Return the [x, y] coordinate for the center point of the cell that contains the specified text.  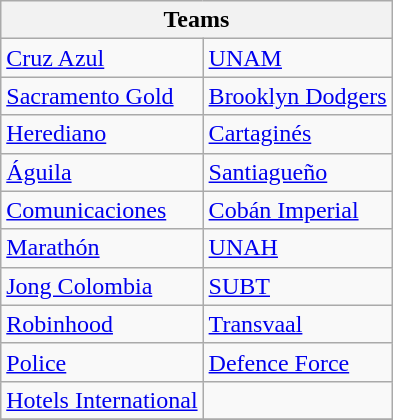
Comunicaciones [102, 210]
Herediano [102, 134]
Marathón [102, 248]
SUBT [298, 286]
Hotels International [102, 400]
Transvaal [298, 324]
Águila [102, 172]
UNAM [298, 58]
Brooklyn Dodgers [298, 96]
Cartaginés [298, 134]
Robinhood [102, 324]
Defence Force [298, 362]
Santiagueño [298, 172]
Sacramento Gold [102, 96]
UNAH [298, 248]
Police [102, 362]
Jong Colombia [102, 286]
Cruz Azul [102, 58]
Cobán Imperial [298, 210]
Teams [196, 20]
